Identify which cell holds the provided text, then report its (X, Y) central coordinate. 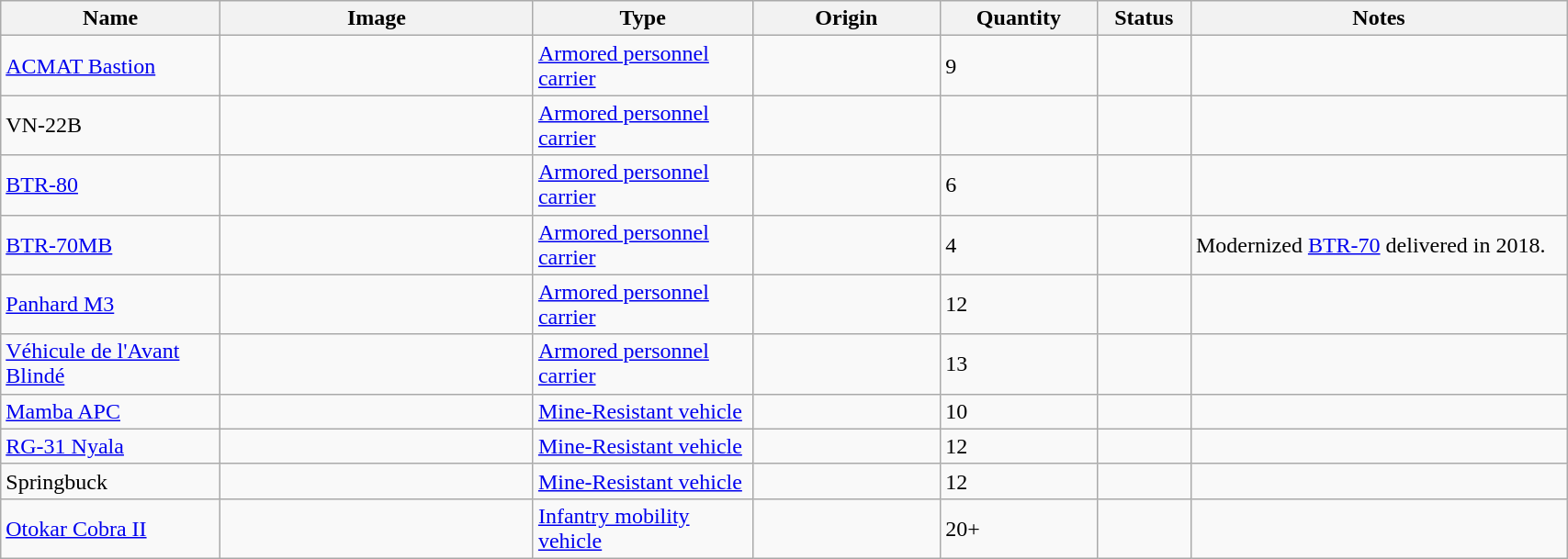
Name (110, 18)
Image (377, 18)
10 (1019, 411)
Status (1144, 18)
Modernized BTR-70 delivered in 2018. (1378, 244)
4 (1019, 244)
ACMAT Bastion (110, 66)
Notes (1378, 18)
BTR-70MB (110, 244)
Mamba APC (110, 411)
Springbuck (110, 481)
Type (643, 18)
6 (1019, 185)
9 (1019, 66)
BTR-80 (110, 185)
Origin (847, 18)
VN-22B (110, 125)
Infantry mobility vehicle (643, 529)
20+ (1019, 529)
Otokar Cobra II (110, 529)
13 (1019, 363)
RG-31 Nyala (110, 446)
Véhicule de l'Avant Blindé (110, 363)
Quantity (1019, 18)
Panhard M3 (110, 305)
